Output the [x, y] coordinate of the center of the cell containing the given text.  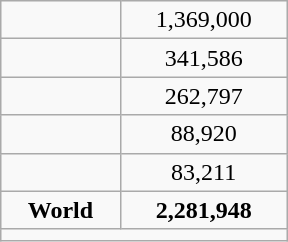
83,211 [204, 172]
World [60, 210]
262,797 [204, 96]
1,369,000 [204, 20]
341,586 [204, 58]
2,281,948 [204, 210]
88,920 [204, 134]
